Find where the given text appears and provide that cell's center as [x, y] coordinate. 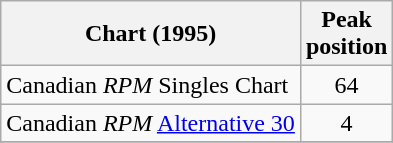
Peakposition [346, 34]
Canadian RPM Singles Chart [151, 85]
64 [346, 85]
4 [346, 123]
Chart (1995) [151, 34]
Canadian RPM Alternative 30 [151, 123]
